Find where the given text appears and provide that cell's center as (x, y) coordinate. 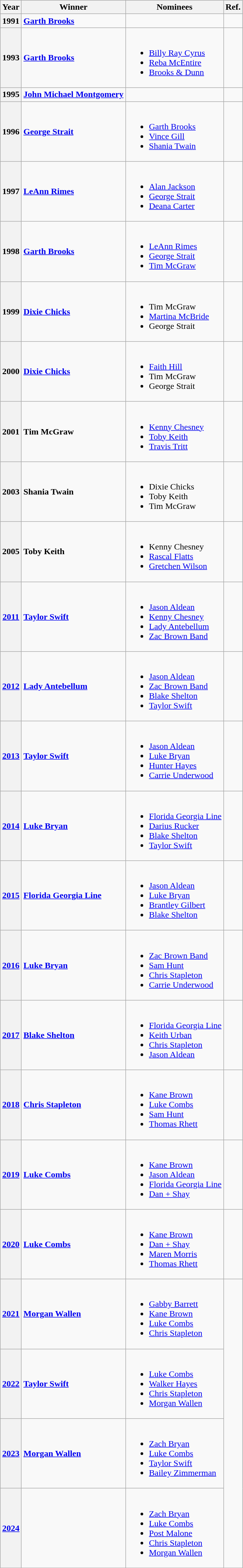
2015 (11, 896)
2020 (11, 1244)
2000 (11, 372)
1997 (11, 191)
LeAnn Rimes (74, 191)
1993 (11, 58)
Shania Twain (74, 492)
John Michael Montgomery (74, 95)
2024 (11, 1528)
Ref. (233, 7)
2013 (11, 756)
Jason AldeanLuke BryanHunter HayesCarrie Underwood (174, 756)
Gabby BarrettKane BrownLuke CombsChris Stapleton (174, 1314)
Kenny ChesneyRascal FlattsGretchen Wilson (174, 551)
Lady Antebellum (74, 686)
Garth BrooksVince GillShania Twain (174, 132)
Jason AldeanKenny ChesneyLady AntebellumZac Brown Band (174, 616)
Dixie ChicksToby KeithTim McGraw (174, 492)
Zach BryanLuke CombsPost MaloneChris StapletonMorgan Wallen (174, 1528)
Tim McGrawMartina McBrideGeorge Strait (174, 311)
2012 (11, 686)
Chris Stapleton (74, 1105)
Faith HillTim McGrawGeorge Strait (174, 372)
2017 (11, 1035)
2014 (11, 826)
1995 (11, 95)
Florida Georgia Line (74, 896)
Luke CombsWalker HayesChris StapletonMorgan Wallen (174, 1384)
Florida Georgia LineDarius RuckerBlake SheltonTaylor Swift (174, 826)
Kenny ChesneyToby KeithTravis Tritt (174, 431)
2021 (11, 1314)
Winner (74, 7)
2001 (11, 431)
Kane BrownLuke CombsSam HuntThomas Rhett (174, 1105)
2011 (11, 616)
2005 (11, 551)
2016 (11, 965)
2019 (11, 1174)
1999 (11, 311)
Year (11, 7)
Toby Keith (74, 551)
2022 (11, 1384)
Kane BrownDan + ShayMaren MorrisThomas Rhett (174, 1244)
LeAnn RimesGeorge StraitTim McGraw (174, 252)
2023 (11, 1453)
Blake Shelton (74, 1035)
Zac Brown BandSam HuntChris StapletonCarrie Underwood (174, 965)
Jason AldeanLuke BryanBrantley GilbertBlake Shelton (174, 896)
Florida Georgia LineKeith UrbanChris StapletonJason Aldean (174, 1035)
Jason AldeanZac Brown BandBlake SheltonTaylor Swift (174, 686)
Nominees (174, 7)
George Strait (74, 132)
1998 (11, 252)
2003 (11, 492)
Billy Ray CyrusReba McEntireBrooks & Dunn (174, 58)
1996 (11, 132)
1991 (11, 21)
Zach BryanLuke CombsTaylor SwiftBailey Zimmerman (174, 1453)
Kane BrownJason AldeanFlorida Georgia LineDan + Shay (174, 1174)
Alan JacksonGeorge StraitDeana Carter (174, 191)
Tim McGraw (74, 431)
2018 (11, 1105)
